Determine the [X, Y] coordinate at the center of the cell enclosing the given text.  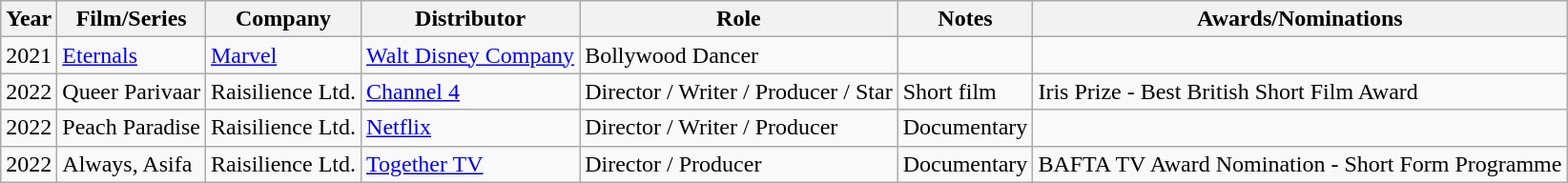
Bollywood Dancer [739, 55]
Walt Disney Company [471, 55]
Awards/Nominations [1300, 19]
Iris Prize - Best British Short Film Award [1300, 91]
Short film [965, 91]
Netflix [471, 128]
Channel 4 [471, 91]
Marvel [282, 55]
Notes [965, 19]
Director / Writer / Producer [739, 128]
BAFTA TV Award Nomination - Short Form Programme [1300, 164]
Always, Asifa [132, 164]
Company [282, 19]
Queer Parivaar [132, 91]
Distributor [471, 19]
Year [29, 19]
Together TV [471, 164]
Peach Paradise [132, 128]
2021 [29, 55]
Role [739, 19]
Eternals [132, 55]
Director / Writer / Producer / Star [739, 91]
Film/Series [132, 19]
Director / Producer [739, 164]
